Find where the given text appears and provide that cell's center as (x, y) coordinate. 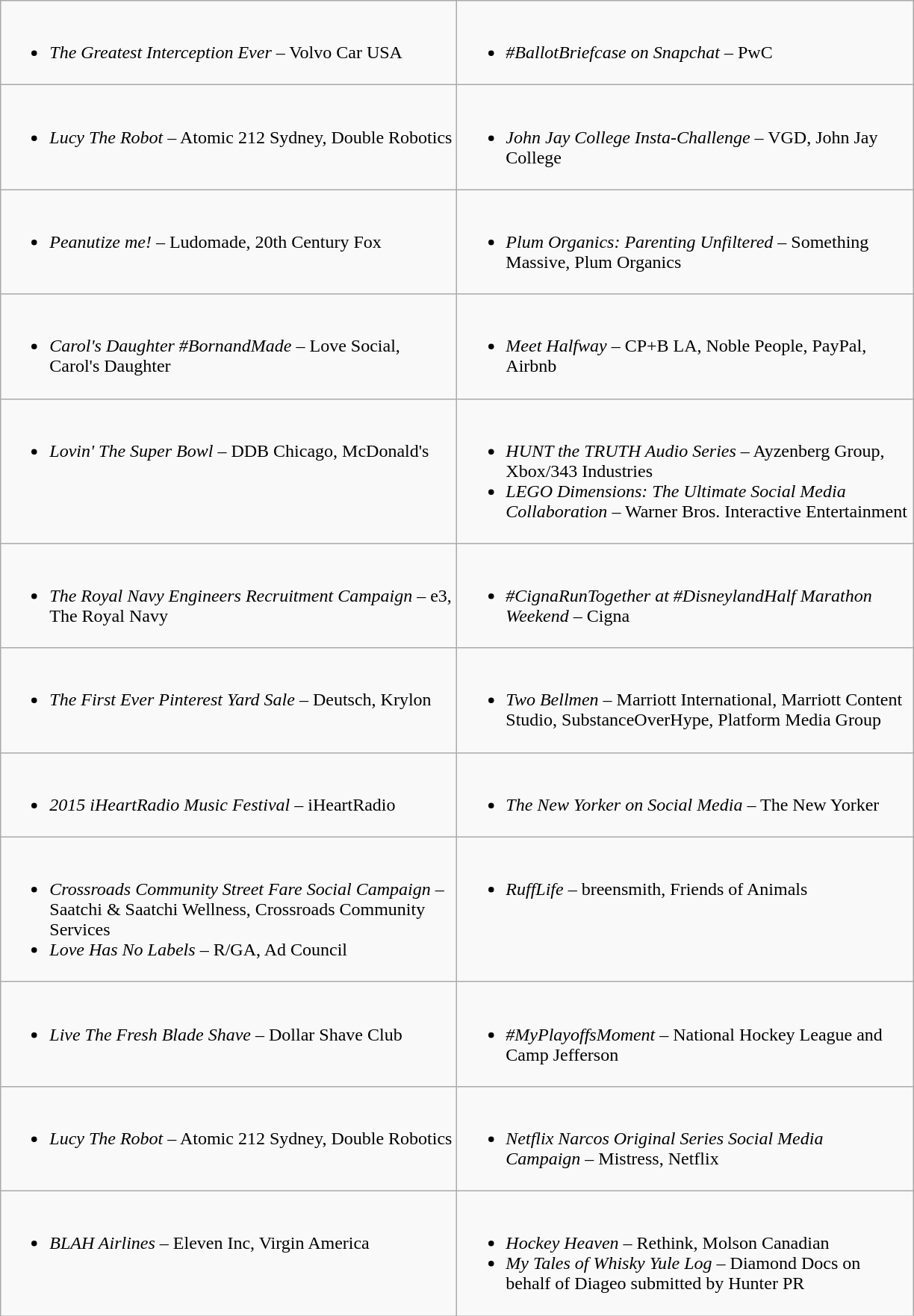
The Royal Navy Engineers Recruitment Campaign – e3, The Royal Navy (228, 596)
Hockey Heaven – Rethink, Molson CanadianMy Tales of Whisky Yule Log – Diamond Docs on behalf of Diageo submitted by Hunter PR (685, 1253)
Netflix Narcos Original Series Social Media Campaign – Mistress, Netflix (685, 1138)
Lovin' The Super Bowl – DDB Chicago, McDonald's (228, 471)
#MyPlayoffsMoment – National Hockey League and Camp Jefferson (685, 1034)
2015 iHeartRadio Music Festival – iHeartRadio (228, 794)
Plum Organics: Parenting Unfiltered – Something Massive, Plum Organics (685, 242)
#CignaRunTogether at #DisneylandHalf Marathon Weekend – Cigna (685, 596)
The First Ever Pinterest Yard Sale – Deutsch, Krylon (228, 700)
Crossroads Community Street Fare Social Campaign – Saatchi & Saatchi Wellness, Crossroads Community ServicesLove Has No Labels – R/GA, Ad Council (228, 909)
#BallotBriefcase on Snapchat – PwC (685, 43)
Carol's Daughter #BornandMade – Love Social, Carol's Daughter (228, 346)
Peanutize me! – Ludomade, 20th Century Fox (228, 242)
Live The Fresh Blade Shave – Dollar Shave Club (228, 1034)
The New Yorker on Social Media – The New Yorker (685, 794)
RuffLife – breensmith, Friends of Animals (685, 909)
Meet Halfway – CP+B LA, Noble People, PayPal, Airbnb (685, 346)
Two Bellmen – Marriott International, Marriott Content Studio, SubstanceOverHype, Platform Media Group (685, 700)
John Jay College Insta-Challenge – VGD, John Jay College (685, 137)
The Greatest Interception Ever – Volvo Car USA (228, 43)
BLAH Airlines – Eleven Inc, Virgin America (228, 1253)
